Pinpoint the cell where the given text exists, returning its [x, y] midpoint coordinate. 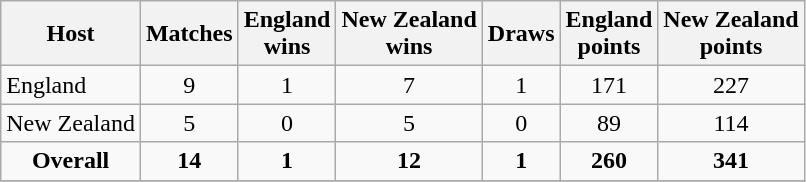
New Zealandwins [409, 34]
7 [409, 85]
Draws [521, 34]
Englandwins [287, 34]
Host [71, 34]
171 [609, 85]
114 [731, 123]
Matches [189, 34]
260 [609, 161]
New Zealandpoints [731, 34]
England [71, 85]
Overall [71, 161]
14 [189, 161]
New Zealand [71, 123]
89 [609, 123]
12 [409, 161]
9 [189, 85]
341 [731, 161]
227 [731, 85]
Englandpoints [609, 34]
